Provide the (x, y) coordinate of the cell's center where the given text is located.  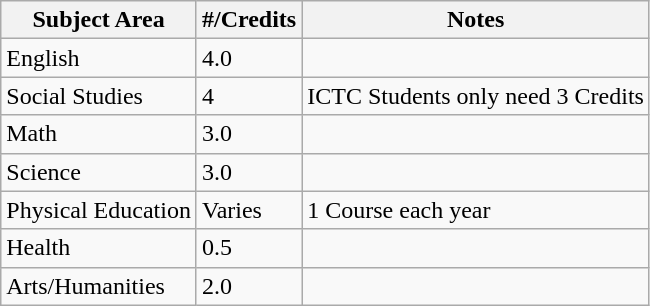
Varies (248, 210)
Social Studies (99, 96)
4 (248, 96)
Health (99, 248)
Math (99, 134)
Notes (476, 20)
ICTC Students only need 3 Credits (476, 96)
Physical Education (99, 210)
Science (99, 172)
English (99, 58)
#/Credits (248, 20)
4.0 (248, 58)
0.5 (248, 248)
Subject Area (99, 20)
1 Course each year (476, 210)
Arts/Humanities (99, 286)
2.0 (248, 286)
